Search for the cell housing the specified text and yield its (X, Y) center coordinate. 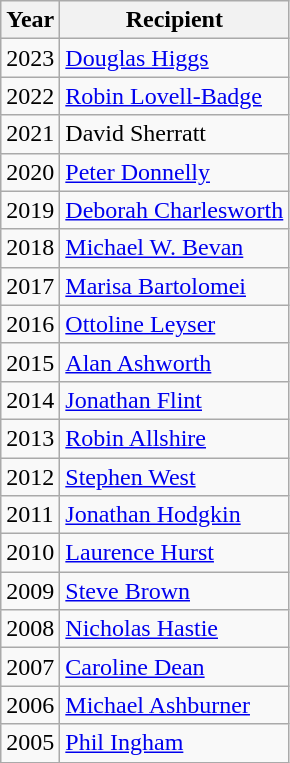
2014 (30, 400)
Caroline Dean (174, 667)
Jonathan Flint (174, 400)
Year (30, 20)
Michael Ashburner (174, 705)
2022 (30, 96)
Douglas Higgs (174, 58)
Steve Brown (174, 591)
Recipient (174, 20)
Jonathan Hodgkin (174, 515)
2019 (30, 210)
Deborah Charlesworth (174, 210)
2015 (30, 362)
2010 (30, 553)
2020 (30, 172)
Nicholas Hastie (174, 629)
Phil Ingham (174, 743)
Stephen West (174, 477)
2018 (30, 248)
Marisa Bartolomei (174, 286)
2008 (30, 629)
2023 (30, 58)
Alan Ashworth (174, 362)
2013 (30, 438)
Michael W. Bevan (174, 248)
2016 (30, 324)
Robin Allshire (174, 438)
Peter Donnelly (174, 172)
2012 (30, 477)
Laurence Hurst (174, 553)
David Sherratt (174, 134)
2007 (30, 667)
Robin Lovell-Badge (174, 96)
2011 (30, 515)
2006 (30, 705)
2021 (30, 134)
2017 (30, 286)
2009 (30, 591)
2005 (30, 743)
Ottoline Leyser (174, 324)
